Locate the cell with the specified text and output its [X, Y] center coordinate. 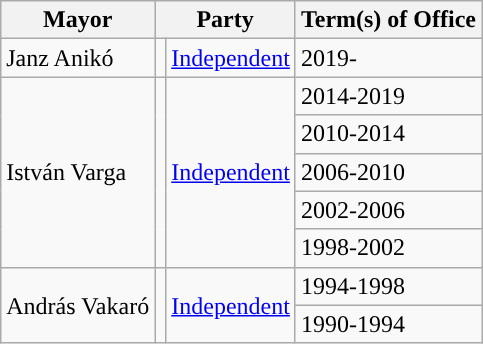
András Vakaró [78, 305]
2019- [388, 58]
2002-2006 [388, 210]
Term(s) of Office [388, 20]
Janz Anikó [78, 58]
2006-2010 [388, 172]
2010-2014 [388, 134]
1998-2002 [388, 248]
Mayor [78, 20]
István Varga [78, 172]
1994-1998 [388, 286]
1990-1994 [388, 324]
2014-2019 [388, 96]
Party [226, 20]
